Search for the cell housing the specified text and yield its [X, Y] center coordinate. 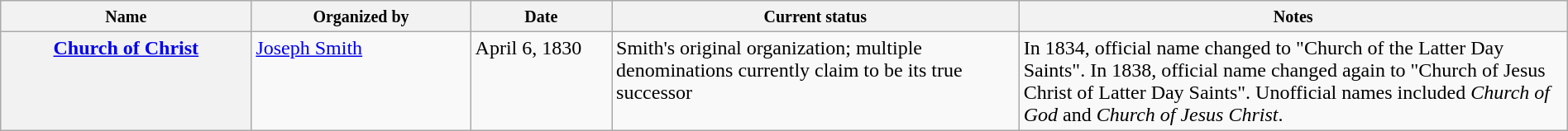
Smith's original organization; multiple denominations currently claim to be its true successor [815, 81]
Church of Christ [126, 81]
Notes [1293, 16]
Joseph Smith [361, 81]
Current status [815, 16]
Date [541, 16]
Name [126, 16]
Organized by [361, 16]
April 6, 1830 [541, 81]
